Pinpoint the cell where the given text exists, returning its (x, y) midpoint coordinate. 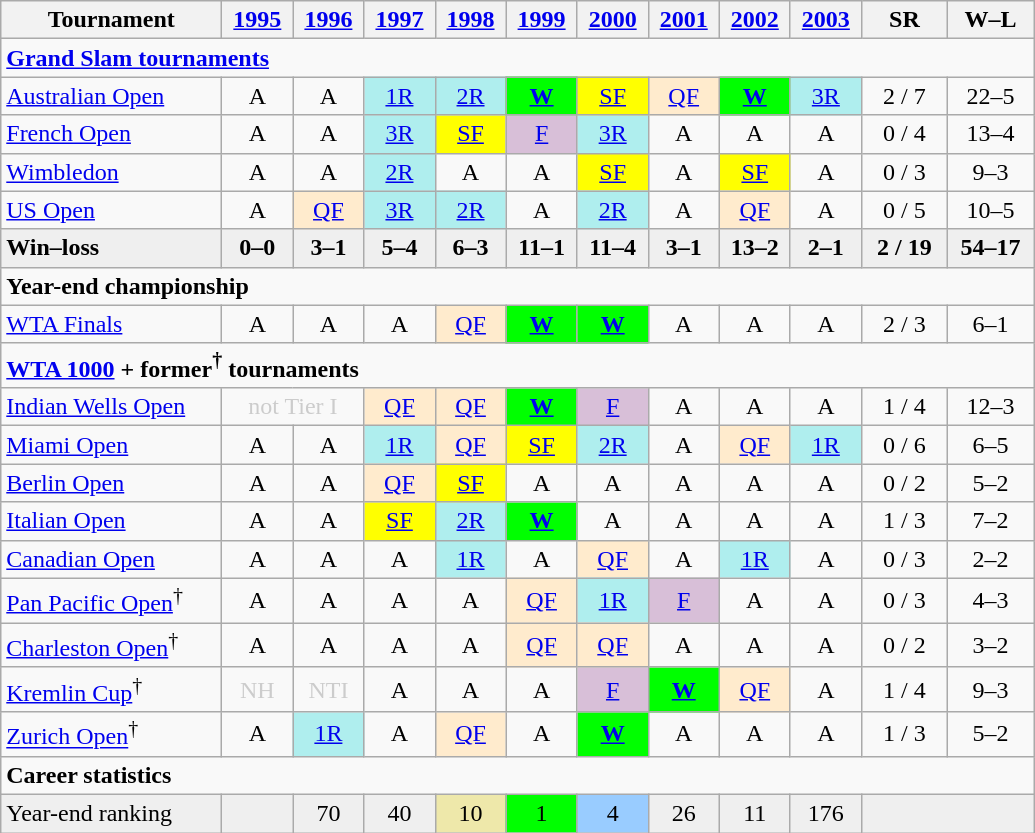
5–4 (400, 248)
2–1 (826, 248)
13–4 (990, 134)
Berlin Open (112, 483)
Pan Pacific Open† (112, 600)
Zurich Open† (112, 734)
Kremlin Cup† (112, 690)
2003 (826, 20)
6–5 (990, 445)
176 (826, 813)
Year-end championship (518, 286)
Indian Wells Open (112, 407)
3–2 (990, 646)
26 (684, 813)
4 (612, 813)
Career statistics (518, 775)
1996 (328, 20)
Tournament (112, 20)
Miami Open (112, 445)
Year-end ranking (112, 813)
22–5 (990, 96)
NTI (328, 690)
W–L (990, 20)
7–2 (990, 521)
1995 (258, 20)
2–2 (990, 559)
1997 (400, 20)
6–3 (470, 248)
Charleston Open† (112, 646)
1998 (470, 20)
US Open (112, 210)
10–5 (990, 210)
2 / 19 (904, 248)
Grand Slam tournaments (518, 58)
0 / 6 (904, 445)
Australian Open (112, 96)
French Open (112, 134)
2 / 3 (904, 324)
0 / 5 (904, 210)
1999 (542, 20)
2000 (612, 20)
SR (904, 20)
1 (542, 813)
6–1 (990, 324)
Canadian Open (112, 559)
2001 (684, 20)
54–17 (990, 248)
11 (754, 813)
WTA 1000 + former† tournaments (518, 366)
NH (258, 690)
2002 (754, 20)
13–2 (754, 248)
0 / 4 (904, 134)
11–4 (612, 248)
11–1 (542, 248)
0–0 (258, 248)
2 / 7 (904, 96)
Wimbledon (112, 172)
12–3 (990, 407)
4–3 (990, 600)
Win–loss (112, 248)
70 (328, 813)
not Tier I (293, 407)
Italian Open (112, 521)
WTA Finals (112, 324)
40 (400, 813)
10 (470, 813)
